Return the [X, Y] coordinate for the center point of the cell that contains the specified text.  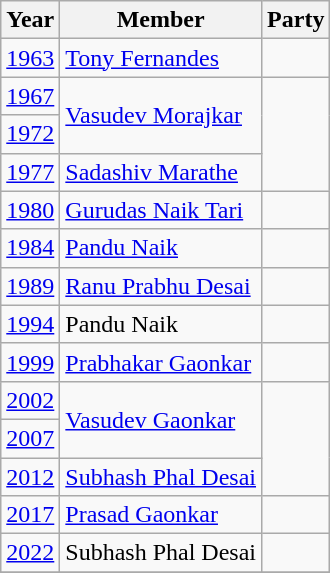
Prabhakar Gaonkar [161, 362]
1989 [30, 286]
Ranu Prabhu Desai [161, 286]
1980 [30, 210]
Member [161, 20]
Sadashiv Marathe [161, 172]
1972 [30, 134]
Year [30, 20]
2012 [30, 477]
1977 [30, 172]
2007 [30, 438]
1984 [30, 248]
1994 [30, 324]
2017 [30, 515]
2002 [30, 400]
2022 [30, 553]
Vasudev Morajkar [161, 115]
Tony Fernandes [161, 58]
Prasad Gaonkar [161, 515]
Gurudas Naik Tari [161, 210]
1967 [30, 96]
Vasudev Gaonkar [161, 419]
1963 [30, 58]
Party [296, 20]
1999 [30, 362]
